Provide the (x, y) coordinate of the cell's center where the given text is located.  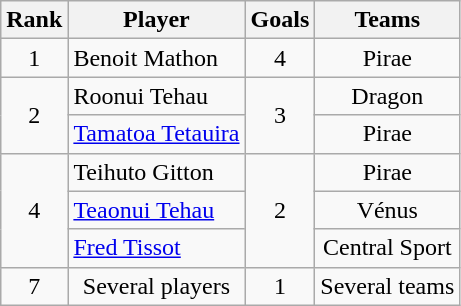
3 (280, 115)
Vénus (388, 210)
Roonui Tehau (156, 96)
Dragon (388, 96)
Central Sport (388, 248)
Tamatoa Tetauira (156, 134)
Several players (156, 286)
Teaonui Tehau (156, 210)
Goals (280, 20)
Fred Tissot (156, 248)
Teihuto Gitton (156, 172)
Benoit Mathon (156, 58)
7 (34, 286)
Rank (34, 20)
Several teams (388, 286)
Player (156, 20)
Teams (388, 20)
